Return the [x, y] coordinate for the center point of the cell that contains the specified text.  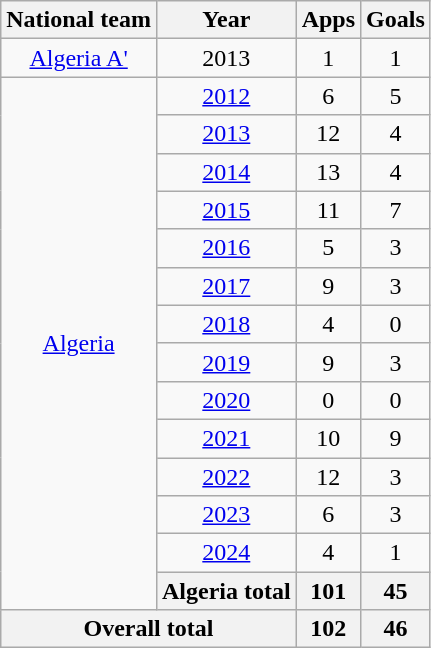
2014 [226, 172]
10 [328, 438]
Algeria A' [79, 58]
Algeria total [226, 591]
101 [328, 591]
Goals [396, 20]
2023 [226, 515]
2017 [226, 286]
2020 [226, 400]
Overall total [148, 629]
45 [396, 591]
2012 [226, 96]
2021 [226, 438]
National team [79, 20]
11 [328, 210]
Apps [328, 20]
2018 [226, 324]
2022 [226, 477]
2024 [226, 553]
Algeria [79, 344]
2019 [226, 362]
102 [328, 629]
2015 [226, 210]
Year [226, 20]
2016 [226, 248]
46 [396, 629]
7 [396, 210]
13 [328, 172]
